Scan for the cell matching the given text and deliver its [x, y] coordinate at center. 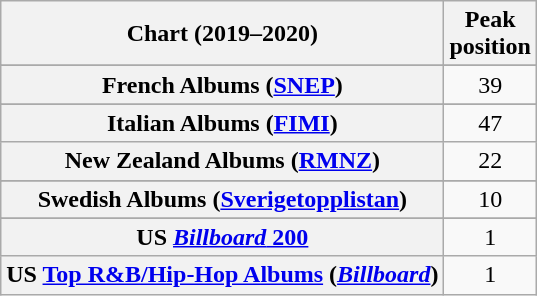
Peakposition [490, 34]
French Albums (SNEP) [222, 85]
39 [490, 85]
New Zealand Albums (RMNZ) [222, 161]
22 [490, 161]
Italian Albums (FIMI) [222, 123]
47 [490, 123]
Chart (2019–2020) [222, 34]
Swedish Albums (Sverigetopplistan) [222, 199]
US Billboard 200 [222, 237]
US Top R&B/Hip-Hop Albums (Billboard) [222, 275]
10 [490, 199]
